Capture the cell that displays the provided text and extract its [X, Y] central coordinate. 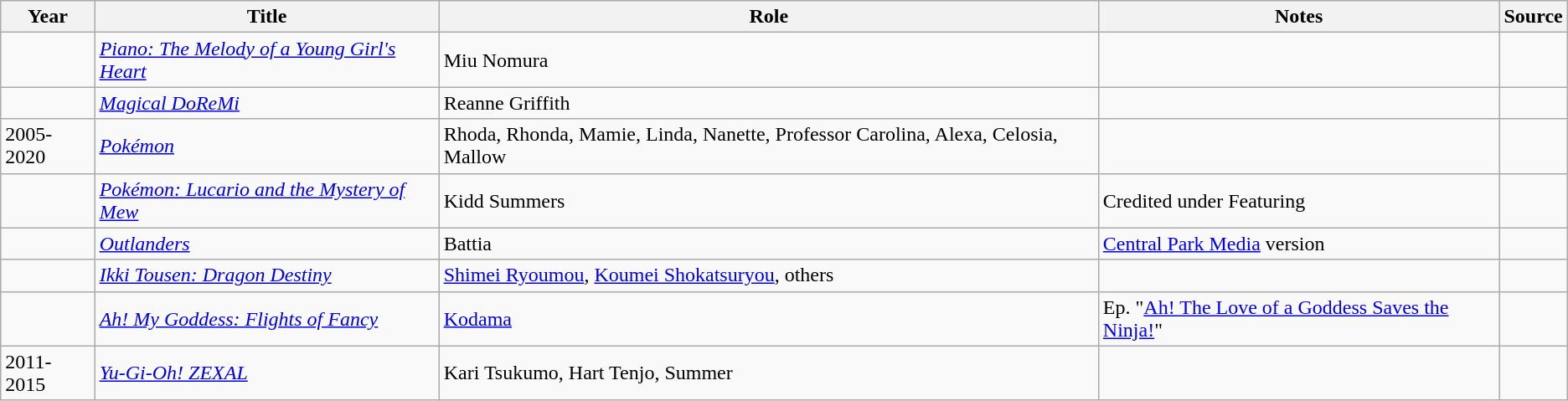
Magical DoReMi [266, 103]
Pokémon [266, 146]
2005-2020 [48, 146]
Notes [1298, 17]
Rhoda, Rhonda, Mamie, Linda, Nanette, Professor Carolina, Alexa, Celosia, Mallow [769, 146]
Kari Tsukumo, Hart Tenjo, Summer [769, 373]
Miu Nomura [769, 60]
Role [769, 17]
Reanne Griffith [769, 103]
Pokémon: Lucario and the Mystery of Mew [266, 201]
2011-2015 [48, 373]
Ep. "Ah! The Love of a Goddess Saves the Ninja!" [1298, 318]
Title [266, 17]
Central Park Media version [1298, 244]
Year [48, 17]
Kidd Summers [769, 201]
Outlanders [266, 244]
Kodama [769, 318]
Ikki Tousen: Dragon Destiny [266, 275]
Shimei Ryoumou, Koumei Shokatsuryou, others [769, 275]
Credited under Featuring [1298, 201]
Battia [769, 244]
Ah! My Goddess: Flights of Fancy [266, 318]
Source [1533, 17]
Piano: The Melody of a Young Girl's Heart [266, 60]
Yu-Gi-Oh! ZEXAL [266, 373]
